Determine the (x, y) coordinate at the center of the cell enclosing the given text.  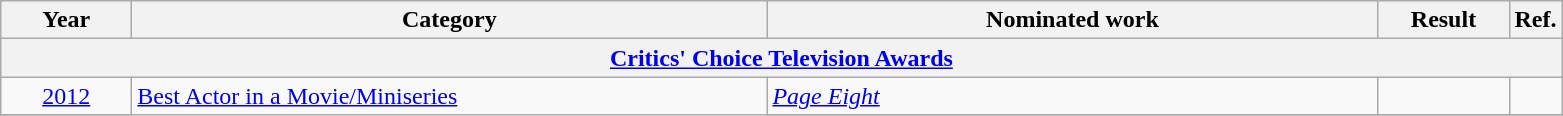
Category (450, 20)
Year (66, 20)
Best Actor in a Movie/Miniseries (450, 96)
2012 (66, 96)
Result (1444, 20)
Critics' Choice Television Awards (782, 58)
Page Eight (1072, 96)
Nominated work (1072, 20)
Ref. (1536, 20)
